For the text-containing cell, return its midpoint in (X, Y) coordinate format. 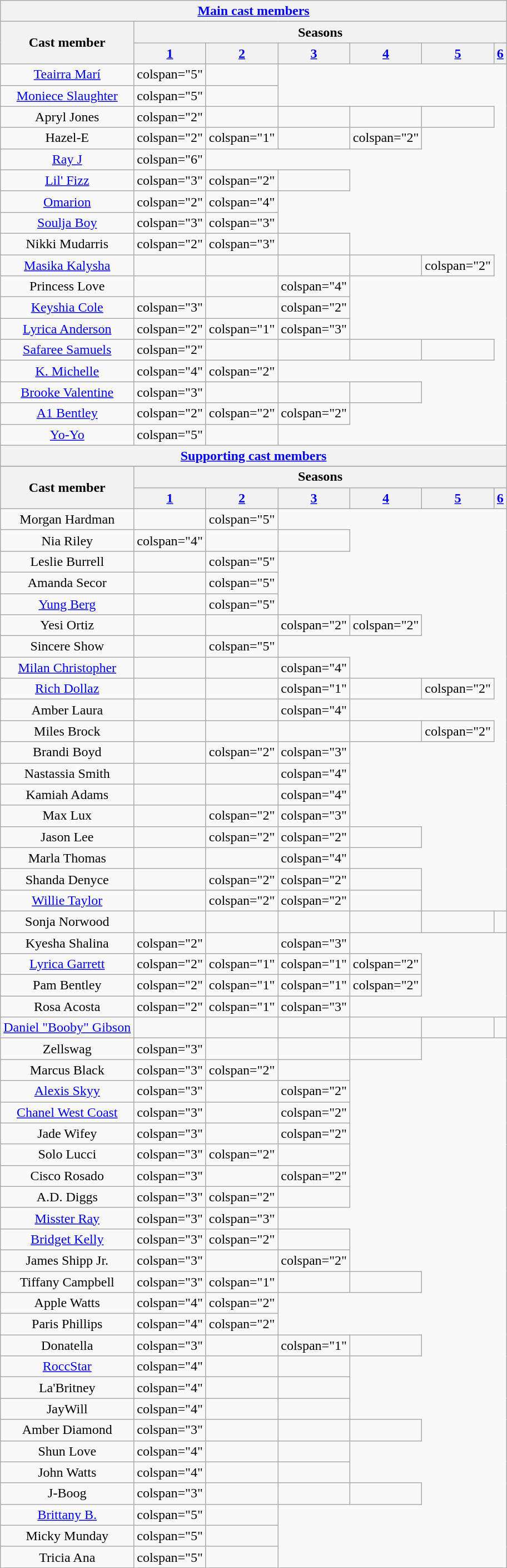
K. Michelle (67, 371)
Tiffany Campbell (67, 1281)
Nastassia Smith (67, 773)
Leslie Burrell (67, 561)
Paris Phillips (67, 1324)
Morgan Hardman (67, 519)
Milan Christopher (67, 668)
Amanda Secor (67, 583)
Keyshia Cole (67, 308)
Brittany B. (67, 1515)
Yo-Yo (67, 435)
J-Boog (67, 1493)
Hazel-E (67, 138)
John Watts (67, 1472)
Yung Berg (67, 604)
Daniel "Booby" Gibson (67, 1028)
Apryl Jones (67, 117)
Omarion (67, 201)
A1 Bentley (67, 413)
Sincere Show (67, 647)
Amber Diamond (67, 1430)
Jason Lee (67, 837)
Kyesha Shalina (67, 943)
Lyrica Garrett (67, 964)
Marla Thomas (67, 858)
Miles Brock (67, 731)
Kamiah Adams (67, 795)
Jade Wifey (67, 1133)
Tricia Ana (67, 1557)
Bridget Kelly (67, 1239)
Moniece Slaughter (67, 96)
Teairra Marí (67, 75)
Masika Kalysha (67, 265)
Misster Ray (67, 1218)
Shanda Denyce (67, 879)
Lyrica Anderson (67, 329)
Princess Love (67, 287)
Willie Taylor (67, 900)
Nia Riley (67, 540)
Donatella (67, 1345)
Solo Lucci (67, 1155)
Amber Laura (67, 710)
Nikki Mudarris (67, 244)
Alexis Skyy (67, 1091)
Supporting cast members (254, 456)
Sonja Norwood (67, 921)
Main cast members (254, 11)
Zellswag (67, 1049)
Marcus Black (67, 1070)
Pam Bentley (67, 985)
Ray J (67, 159)
Micky Munday (67, 1536)
La'Britney (67, 1388)
Apple Watts (67, 1303)
Yesi Ortiz (67, 625)
JayWill (67, 1409)
Cisco Rosado (67, 1176)
Lil' Fizz (67, 180)
Brandi Boyd (67, 752)
Max Lux (67, 816)
A.D. Diggs (67, 1197)
Chanel West Coast (67, 1112)
Soulja Boy (67, 223)
Rich Dollaz (67, 689)
Shun Love (67, 1451)
colspan="6" (170, 159)
Brooke Valentine (67, 392)
RoccStar (67, 1367)
Safaree Samuels (67, 350)
James Shipp Jr. (67, 1260)
Rosa Acosta (67, 1007)
